Return the [X, Y] coordinate for the center point of the cell that contains the specified text.  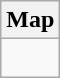
Map [30, 20]
